Identify which cell holds the provided text, then report its (X, Y) central coordinate. 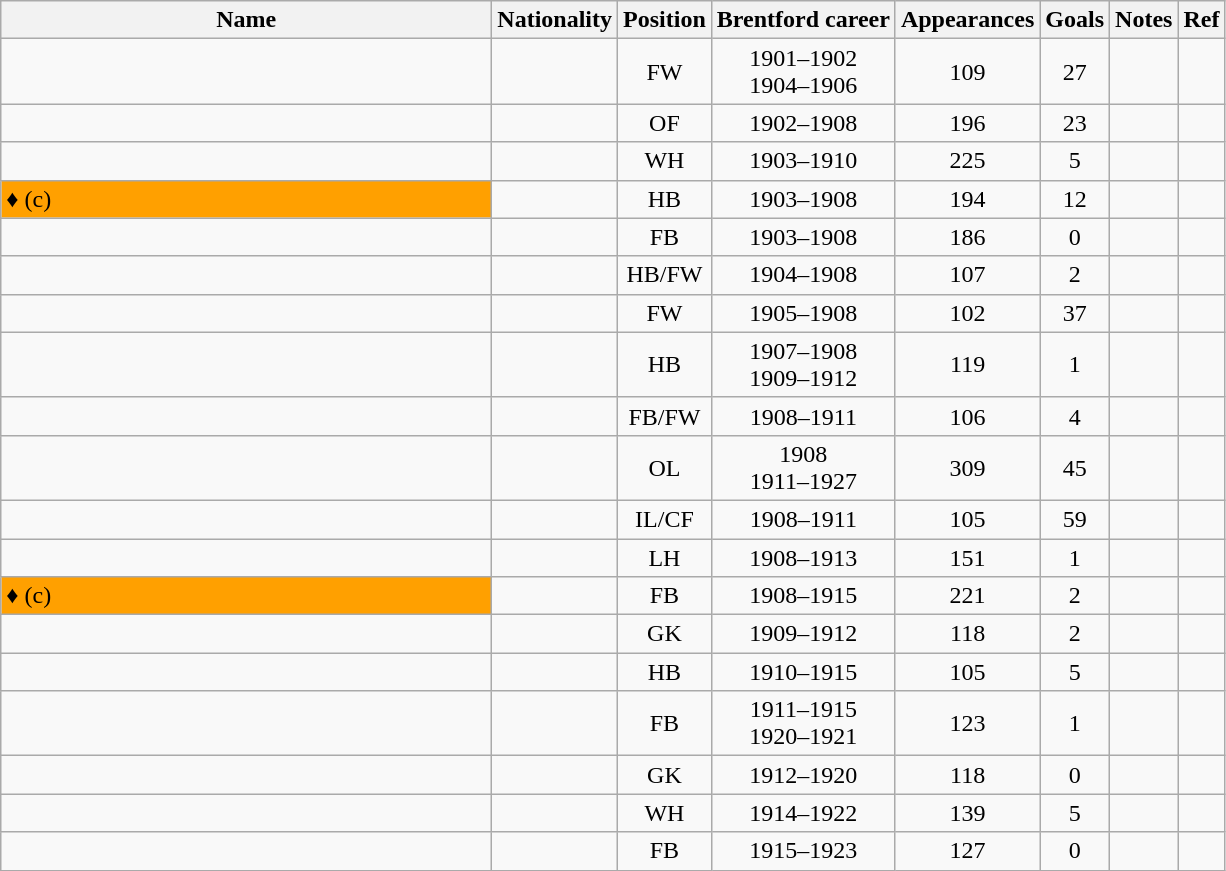
HB/FW (665, 275)
IL/CF (665, 519)
37 (1075, 313)
1912–1920 (803, 775)
107 (967, 275)
Name (246, 20)
309 (967, 468)
196 (967, 123)
Notes (1144, 20)
Position (665, 20)
221 (967, 596)
1908–1913 (803, 557)
1901–19021904–1906 (803, 72)
1910–1915 (803, 672)
Ref (1202, 20)
FB/FW (665, 416)
OL (665, 468)
1909–1912 (803, 634)
1911–19151920–1921 (803, 724)
1907–19081909–1912 (803, 364)
27 (1075, 72)
Goals (1075, 20)
12 (1075, 199)
194 (967, 199)
1905–1908 (803, 313)
106 (967, 416)
109 (967, 72)
59 (1075, 519)
OF (665, 123)
1902–1908 (803, 123)
23 (1075, 123)
Brentford career (803, 20)
139 (967, 813)
1915–1923 (803, 851)
1908–1915 (803, 596)
LH (665, 557)
4 (1075, 416)
123 (967, 724)
127 (967, 851)
186 (967, 237)
1904–1908 (803, 275)
45 (1075, 468)
102 (967, 313)
225 (967, 161)
1903–1910 (803, 161)
119 (967, 364)
19081911–1927 (803, 468)
151 (967, 557)
Appearances (967, 20)
Nationality (555, 20)
1914–1922 (803, 813)
